Output the [x, y] coordinate of the center of the cell containing the given text.  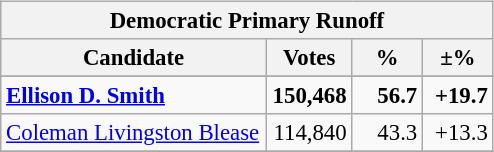
114,840 [309, 133]
+13.3 [458, 133]
% [388, 58]
±% [458, 58]
150,468 [309, 96]
Candidate [134, 58]
56.7 [388, 96]
Ellison D. Smith [134, 96]
Democratic Primary Runoff [247, 21]
Coleman Livingston Blease [134, 133]
+19.7 [458, 96]
Votes [309, 58]
43.3 [388, 133]
